Pinpoint the cell where the given text exists, returning its (x, y) midpoint coordinate. 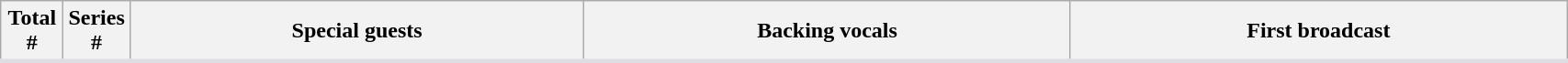
Series# (96, 31)
First broadcast (1319, 31)
Special guests (356, 31)
Backing vocals (827, 31)
Total# (32, 31)
